Detect which cell encompasses the target text, then output its (x, y) center coordinate. 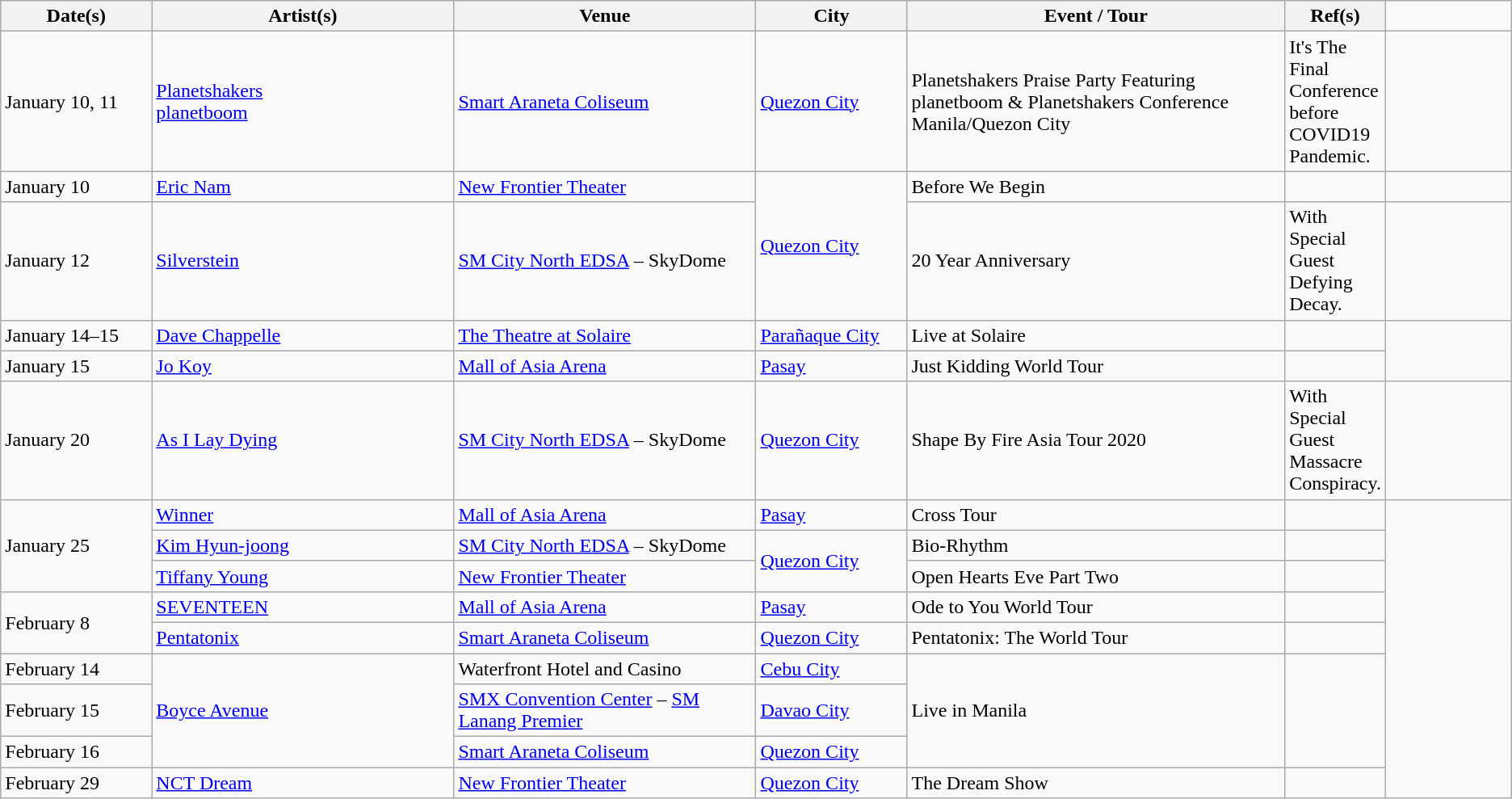
SMX Convention Center – SM Lanang Premier (605, 711)
SEVENTEEN (303, 607)
Boyce Avenue (303, 709)
Parañaque City (832, 335)
Date(s) (76, 16)
Open Hearts Eve Part Two (1096, 576)
Pentatonix (303, 637)
City (832, 16)
February 29 (76, 783)
February 14 (76, 668)
Artist(s) (303, 16)
February 8 (76, 622)
With Special Guest Defying Decay. (1336, 261)
Just Kidding World Tour (1096, 366)
Cross Tour (1096, 515)
Live in Manila (1096, 709)
Dave Chappelle (303, 335)
Planetshakers Praise Party Featuring planetboom & Planetshakers Conference Manila/Quezon City (1096, 102)
Bio-Rhythm (1096, 545)
NCT Dream (303, 783)
Ode to You World Tour (1096, 607)
Ref(s) (1336, 16)
January 25 (76, 545)
Event / Tour (1096, 16)
Davao City (832, 711)
Live at Solaire (1096, 335)
Planetshakersplanetboom (303, 102)
Waterfront Hotel and Casino (605, 668)
With Special Guest Massacre Conspiracy. (1336, 440)
Venue (605, 16)
Jo Koy (303, 366)
January 15 (76, 366)
Tiffany Young (303, 576)
Cebu City (832, 668)
Before We Begin (1096, 187)
January 10 (76, 187)
Eric Nam (303, 187)
January 20 (76, 440)
February 15 (76, 711)
February 16 (76, 752)
Silverstein (303, 261)
It's The Final Conference before COVID19 Pandemic. (1336, 102)
Kim Hyun-joong (303, 545)
The Dream Show (1096, 783)
January 14–15 (76, 335)
January 12 (76, 261)
January 10, 11 (76, 102)
Winner (303, 515)
Shape By Fire Asia Tour 2020 (1096, 440)
20 Year Anniversary (1096, 261)
As I Lay Dying (303, 440)
Pentatonix: The World Tour (1096, 637)
The Theatre at Solaire (605, 335)
